Provide the (x, y) coordinate of the cell's center where the given text is located.  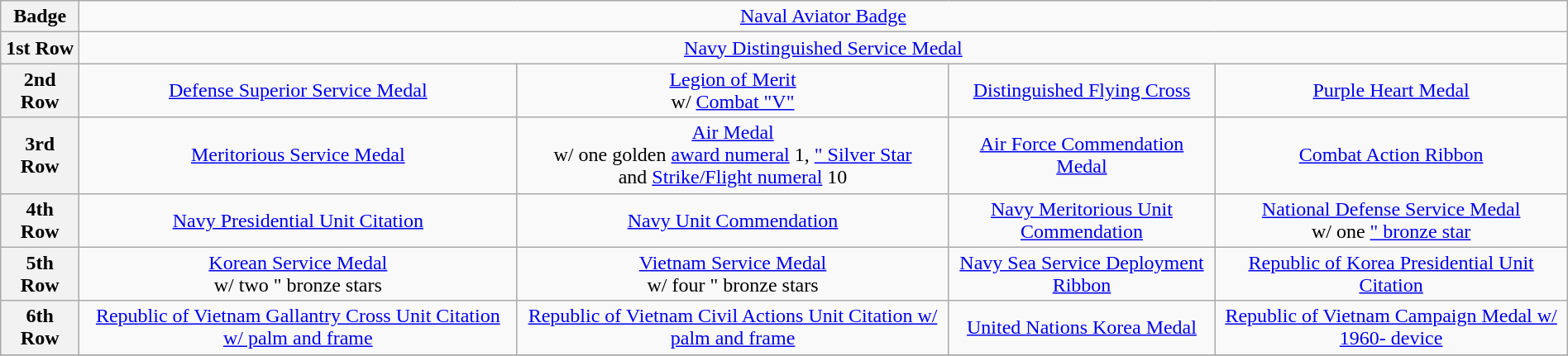
Meritorious Service Medal (299, 155)
Combat Action Ribbon (1391, 155)
Navy Meritorious Unit Commendation (1082, 220)
Defense Superior Service Medal (299, 91)
Navy Presidential Unit Citation (299, 220)
Republic of Korea Presidential Unit Citation (1391, 274)
Republic of Vietnam Campaign Medal w/ 1960- device (1391, 327)
4th Row (40, 220)
Purple Heart Medal (1391, 91)
Badge (40, 17)
Distinguished Flying Cross (1082, 91)
1st Row (40, 48)
Republic of Vietnam Gallantry Cross Unit Citation w/ palm and frame (299, 327)
Republic of Vietnam Civil Actions Unit Citation w/ palm and frame (733, 327)
Navy Unit Commendation (733, 220)
5th Row (40, 274)
6th Row (40, 327)
United Nations Korea Medal (1082, 327)
Legion of Merit w/ Combat "V" (733, 91)
3rd Row (40, 155)
National Defense Service Medal w/ one " bronze star (1391, 220)
Vietnam Service Medal w/ four " bronze stars (733, 274)
Navy Sea Service Deployment Ribbon (1082, 274)
Korean Service Medal w/ two " bronze stars (299, 274)
Navy Distinguished Service Medal (824, 48)
2nd Row (40, 91)
Air Medal w/ one golden award numeral 1, " Silver Star and Strike/Flight numeral 10 (733, 155)
Air Force Commendation Medal (1082, 155)
Naval Aviator Badge (824, 17)
